From the cell containing the given text, extract its center point as [X, Y] coordinate. 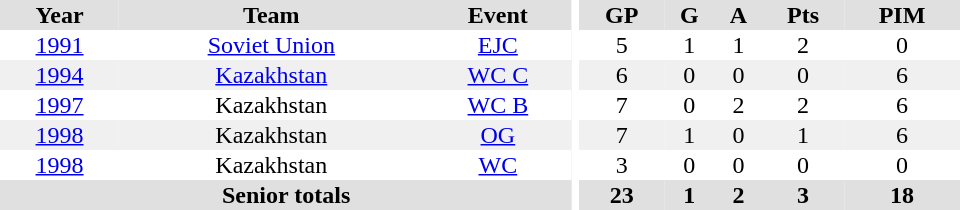
OG [498, 135]
WC [498, 165]
WC C [498, 75]
Pts [803, 15]
23 [622, 195]
5 [622, 45]
Soviet Union [271, 45]
G [690, 15]
A [739, 15]
1997 [60, 105]
Year [60, 15]
1991 [60, 45]
EJC [498, 45]
1994 [60, 75]
Event [498, 15]
Team [271, 15]
WC B [498, 105]
Senior totals [286, 195]
18 [902, 195]
PIM [902, 15]
GP [622, 15]
